Capture the cell that displays the provided text and extract its [X, Y] central coordinate. 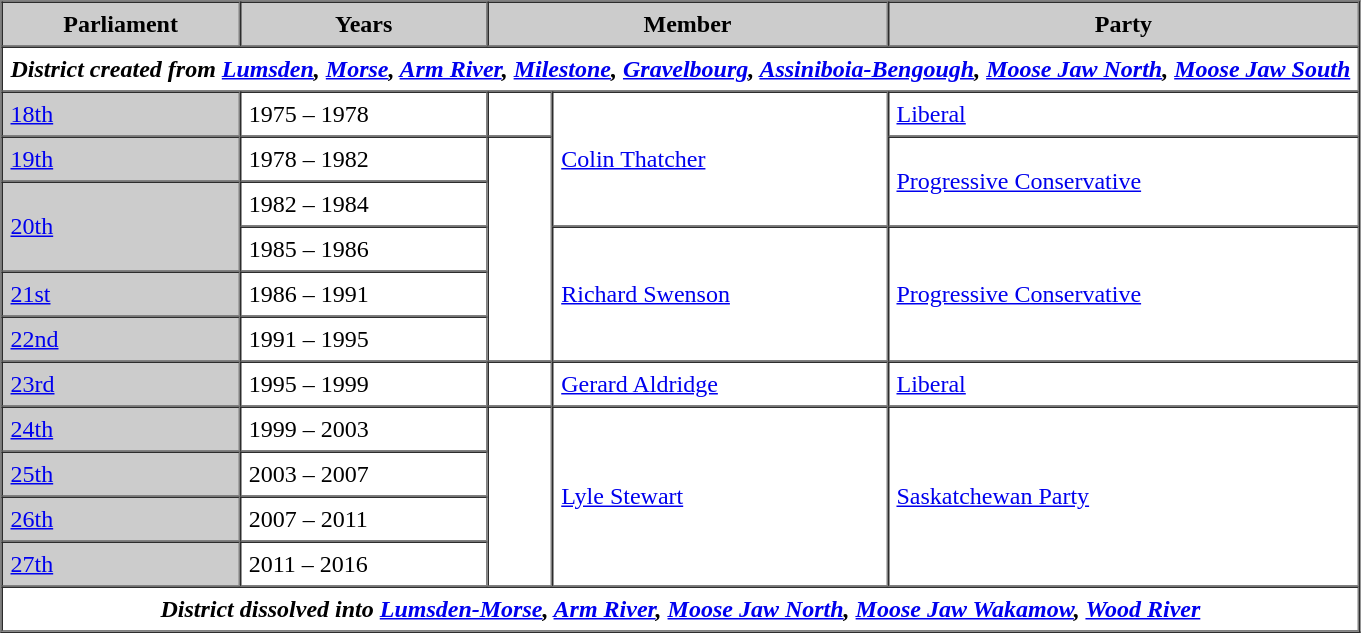
Gerard Aldridge [720, 384]
Years [364, 24]
2003 – 2007 [364, 474]
Saskatchewan Party [1123, 496]
Party [1123, 24]
2007 – 2011 [364, 518]
Colin Thatcher [720, 160]
1995 – 1999 [364, 384]
Richard Swenson [720, 294]
1975 – 1978 [364, 114]
23rd [121, 384]
1986 – 1991 [364, 294]
Lyle Stewart [720, 496]
25th [121, 474]
1991 – 1995 [364, 338]
20th [121, 227]
1982 – 1984 [364, 204]
27th [121, 564]
26th [121, 518]
1999 – 2003 [364, 428]
1985 – 1986 [364, 248]
24th [121, 428]
22nd [121, 338]
District created from Lumsden, Morse, Arm River, Milestone, Gravelbourg, Assiniboia-Bengough, Moose Jaw North, Moose Jaw South [681, 68]
2011 – 2016 [364, 564]
1978 – 1982 [364, 158]
19th [121, 158]
Member [688, 24]
21st [121, 294]
Parliament [121, 24]
18th [121, 114]
District dissolved into Lumsden-Morse, Arm River, Moose Jaw North, Moose Jaw Wakamow, Wood River [681, 608]
